Output the [x, y] coordinate of the center of the cell containing the given text.  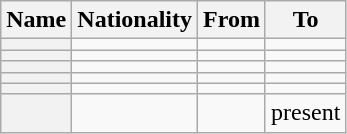
present [305, 113]
From [232, 20]
Nationality [135, 20]
Name [36, 20]
To [305, 20]
